Return the (X, Y) coordinate for the center point of the cell that contains the specified text.  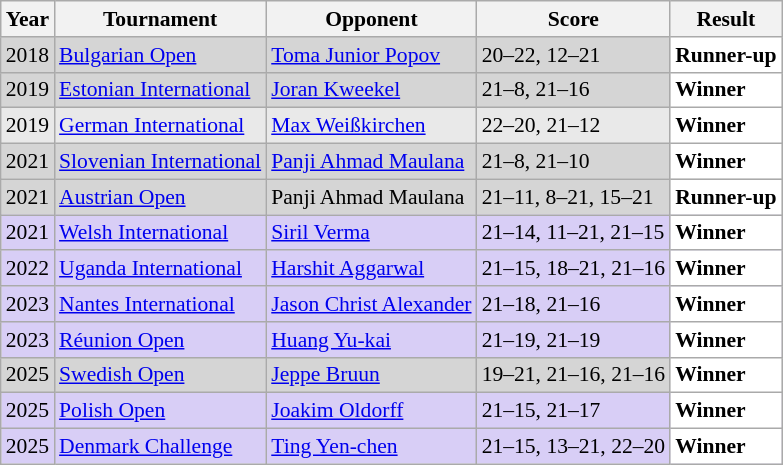
21–11, 8–21, 15–21 (574, 197)
Denmark Challenge (160, 447)
Nantes International (160, 304)
Tournament (160, 19)
Siril Verma (371, 233)
Opponent (371, 19)
21–15, 13–21, 22–20 (574, 447)
Joran Kweekel (371, 90)
Uganda International (160, 269)
2018 (28, 55)
21–8, 21–10 (574, 162)
Harshit Aggarwal (371, 269)
20–22, 12–21 (574, 55)
2022 (28, 269)
19–21, 21–16, 21–16 (574, 375)
21–19, 21–19 (574, 340)
22–20, 21–12 (574, 126)
Welsh International (160, 233)
Huang Yu-kai (371, 340)
Estonian International (160, 90)
Réunion Open (160, 340)
21–14, 11–21, 21–15 (574, 233)
21–8, 21–16 (574, 90)
Swedish Open (160, 375)
Max Weißkirchen (371, 126)
Year (28, 19)
Score (574, 19)
Jason Christ Alexander (371, 304)
Result (726, 19)
Bulgarian Open (160, 55)
Jeppe Bruun (371, 375)
21–15, 18–21, 21–16 (574, 269)
21–18, 21–16 (574, 304)
Polish Open (160, 411)
Austrian Open (160, 197)
Ting Yen-chen (371, 447)
German International (160, 126)
21–15, 21–17 (574, 411)
Toma Junior Popov (371, 55)
Slovenian International (160, 162)
Joakim Oldorff (371, 411)
